For the text-containing cell, return its midpoint in [X, Y] coordinate format. 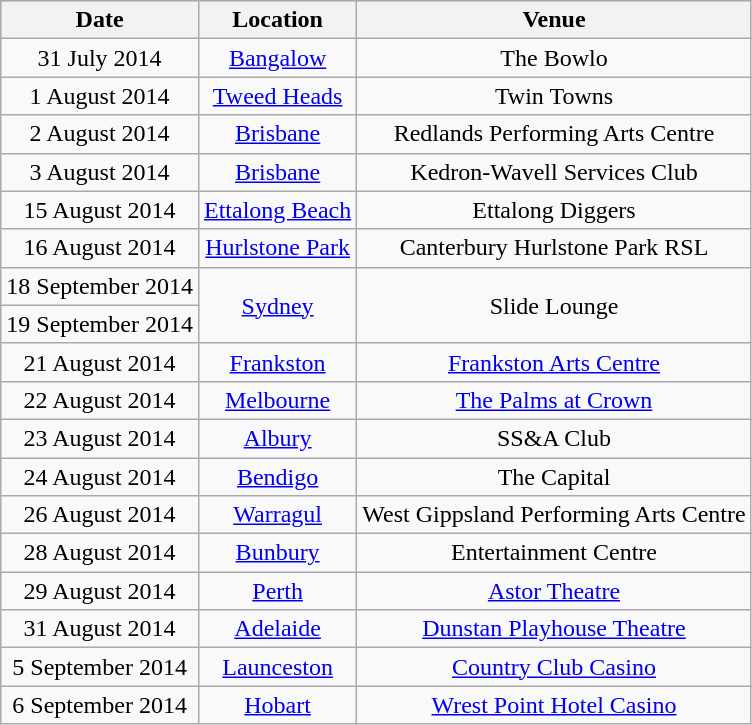
18 September 2014 [100, 286]
Twin Towns [554, 96]
Sydney [277, 305]
Canterbury Hurlstone Park RSL [554, 248]
16 August 2014 [100, 248]
26 August 2014 [100, 515]
Frankston Arts Centre [554, 362]
Wrest Point Hotel Casino [554, 705]
Ettalong Diggers [554, 210]
Bunbury [277, 553]
24 August 2014 [100, 477]
Warragul [277, 515]
Melbourne [277, 400]
Launceston [277, 667]
Location [277, 20]
31 August 2014 [100, 629]
Bangalow [277, 58]
West Gippsland Performing Arts Centre [554, 515]
22 August 2014 [100, 400]
Frankston [277, 362]
3 August 2014 [100, 172]
Dunstan Playhouse Theatre [554, 629]
6 September 2014 [100, 705]
Country Club Casino [554, 667]
5 September 2014 [100, 667]
Hurlstone Park [277, 248]
Slide Lounge [554, 305]
28 August 2014 [100, 553]
2 August 2014 [100, 134]
The Palms at Crown [554, 400]
Date [100, 20]
31 July 2014 [100, 58]
Bendigo [277, 477]
15 August 2014 [100, 210]
Tweed Heads [277, 96]
23 August 2014 [100, 438]
19 September 2014 [100, 324]
Ettalong Beach [277, 210]
21 August 2014 [100, 362]
Albury [277, 438]
Redlands Performing Arts Centre [554, 134]
29 August 2014 [100, 591]
Entertainment Centre [554, 553]
Kedron-Wavell Services Club [554, 172]
Astor Theatre [554, 591]
Hobart [277, 705]
Adelaide [277, 629]
The Capital [554, 477]
SS&A Club [554, 438]
1 August 2014 [100, 96]
Venue [554, 20]
Perth [277, 591]
The Bowlo [554, 58]
